Output the [x, y] coordinate of the center of the cell containing the given text.  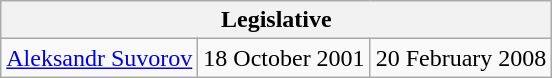
20 February 2008 [461, 58]
Legislative [276, 20]
Aleksandr Suvorov [100, 58]
18 October 2001 [284, 58]
